Determine the (x, y) coordinate at the center of the cell enclosing the given text.  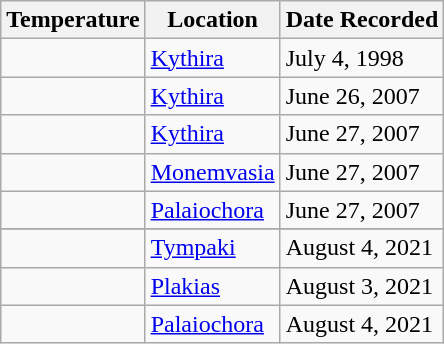
August 3, 2021 (362, 286)
Tympaki (212, 248)
Location (212, 20)
Temperature (73, 20)
Monemvasia (212, 172)
Plakias (212, 286)
July 4, 1998 (362, 58)
Date Recorded (362, 20)
June 26, 2007 (362, 96)
